Identify which cell holds the provided text, then report its (x, y) central coordinate. 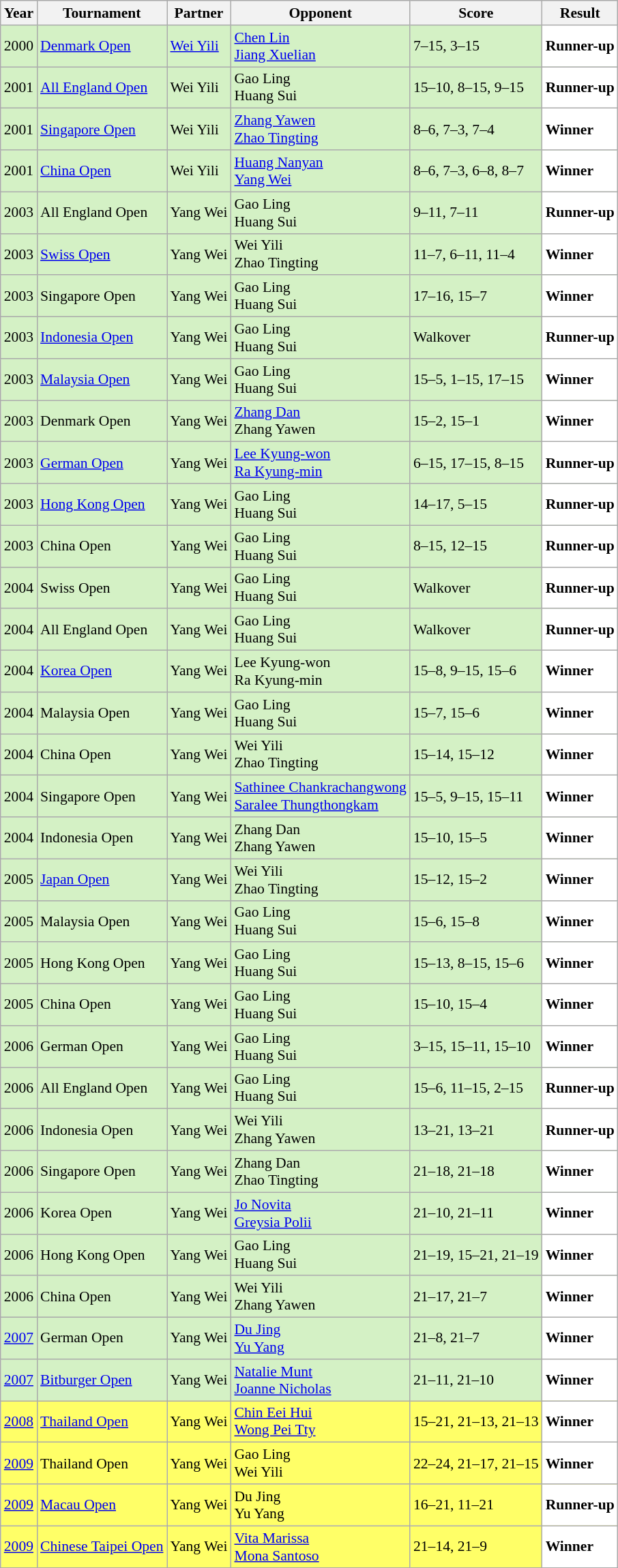
6–15, 17–15, 8–15 (476, 462)
14–17, 5–15 (476, 505)
Year (19, 13)
22–24, 21–17, 21–15 (476, 1464)
7–15, 3–15 (476, 46)
Sathinee Chankrachangwong Saralee Thungthongkam (320, 797)
Vita Marissa Mona Santoso (320, 1547)
2000 (19, 46)
15–10, 15–4 (476, 1005)
15–14, 15–12 (476, 754)
Zhang Dan Zhao Tingting (320, 1172)
8–6, 7–3, 6–8, 8–7 (476, 171)
Bitburger Open (102, 1380)
Macau Open (102, 1505)
15–5, 1–15, 17–15 (476, 379)
9–11, 7–11 (476, 213)
Japan Open (102, 880)
21–11, 21–10 (476, 1380)
Score (476, 13)
Chen Lin Jiang Xuelian (320, 46)
15–6, 11–15, 2–15 (476, 1089)
Chinese Taipei Open (102, 1547)
Opponent (320, 13)
15–12, 15–2 (476, 880)
15–8, 9–15, 15–6 (476, 671)
2008 (19, 1421)
21–18, 21–18 (476, 1172)
Jo Novita Greysia Polii (320, 1213)
21–10, 21–11 (476, 1213)
Tournament (102, 13)
8–6, 7–3, 7–4 (476, 130)
15–10, 15–5 (476, 838)
15–5, 9–15, 15–11 (476, 797)
21–8, 21–7 (476, 1338)
15–2, 15–1 (476, 421)
21–14, 21–9 (476, 1547)
13–21, 13–21 (476, 1129)
Result (580, 13)
21–19, 15–21, 21–19 (476, 1255)
11–7, 6–11, 11–4 (476, 254)
15–21, 21–13, 21–13 (476, 1421)
Zhang Yawen Zhao Tingting (320, 130)
17–16, 15–7 (476, 296)
3–15, 15–11, 15–10 (476, 1046)
Huang Nanyan Yang Wei (320, 171)
8–15, 12–15 (476, 546)
15–6, 15–8 (476, 921)
15–7, 15–6 (476, 713)
21–17, 21–7 (476, 1297)
Natalie Munt Joanne Nicholas (320, 1380)
Chin Eei Hui Wong Pei Tty (320, 1421)
Gao Ling Wei Yili (320, 1464)
16–21, 11–21 (476, 1505)
15–10, 8–15, 9–15 (476, 87)
Partner (198, 13)
15–13, 8–15, 15–6 (476, 963)
